Extract the [x, y] coordinate from the center of the cell holding the provided text.  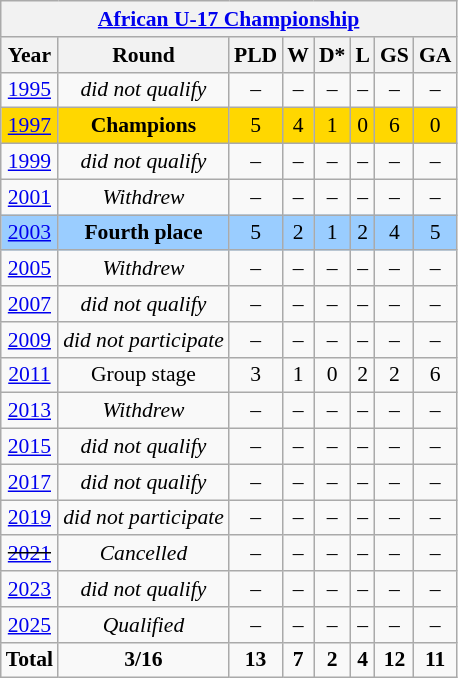
2009 [30, 340]
13 [256, 660]
2015 [30, 447]
GS [394, 55]
3/16 [144, 660]
African U-17 Championship [229, 19]
Round [144, 55]
Fourth place [144, 233]
2005 [30, 269]
12 [394, 660]
2019 [30, 518]
11 [436, 660]
GA [436, 55]
2003 [30, 233]
L [362, 55]
Year [30, 55]
3 [256, 375]
Champions [144, 126]
Group stage [144, 375]
2011 [30, 375]
W [298, 55]
2023 [30, 589]
2007 [30, 304]
2021 [30, 554]
2017 [30, 482]
D* [332, 55]
Cancelled [144, 554]
PLD [256, 55]
1997 [30, 126]
2001 [30, 197]
Total [30, 660]
1999 [30, 162]
2025 [30, 625]
7 [298, 660]
Qualified [144, 625]
2013 [30, 411]
1995 [30, 90]
